Pinpoint the cell where the given text exists, returning its (X, Y) midpoint coordinate. 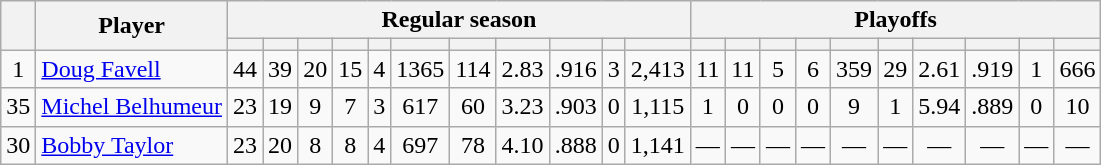
5.94 (940, 107)
3.23 (522, 107)
.903 (576, 107)
Bobby Taylor (132, 145)
6 (812, 69)
Regular season (460, 20)
10 (1078, 107)
39 (280, 69)
359 (854, 69)
35 (18, 107)
114 (473, 69)
4.10 (522, 145)
7 (350, 107)
19 (280, 107)
29 (896, 69)
60 (473, 107)
2,413 (658, 69)
1,115 (658, 107)
697 (420, 145)
Doug Favell (132, 69)
1,141 (658, 145)
Michel Belhumeur (132, 107)
2.61 (940, 69)
Player (132, 26)
.919 (992, 69)
.916 (576, 69)
1365 (420, 69)
5 (778, 69)
666 (1078, 69)
15 (350, 69)
2.83 (522, 69)
78 (473, 145)
617 (420, 107)
Playoffs (896, 20)
30 (18, 145)
.888 (576, 145)
.889 (992, 107)
44 (246, 69)
